Scan for the cell matching the given text and deliver its [x, y] coordinate at center. 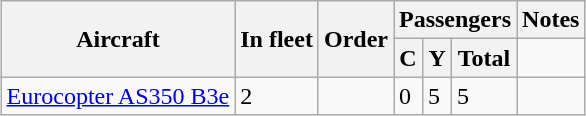
Y [438, 58]
Eurocopter AS350 B3e [118, 96]
Aircraft [118, 39]
Order [356, 39]
Passengers [456, 20]
Notes [551, 20]
2 [277, 96]
In fleet [277, 39]
C [408, 58]
0 [408, 96]
Total [484, 58]
